Return [X, Y] of the center of cell containing provided text 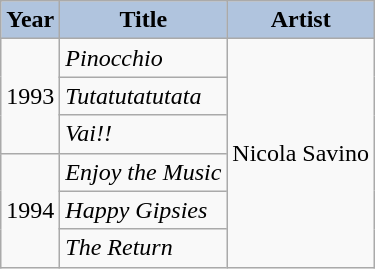
Happy Gipsies [144, 210]
1993 [30, 96]
Enjoy the Music [144, 172]
Pinocchio [144, 58]
The Return [144, 248]
Vai!! [144, 134]
Year [30, 20]
Tutatutatutata [144, 96]
Nicola Savino [301, 153]
Artist [301, 20]
Title [144, 20]
1994 [30, 210]
